Find where the given text appears and provide that cell's center as (x, y) coordinate. 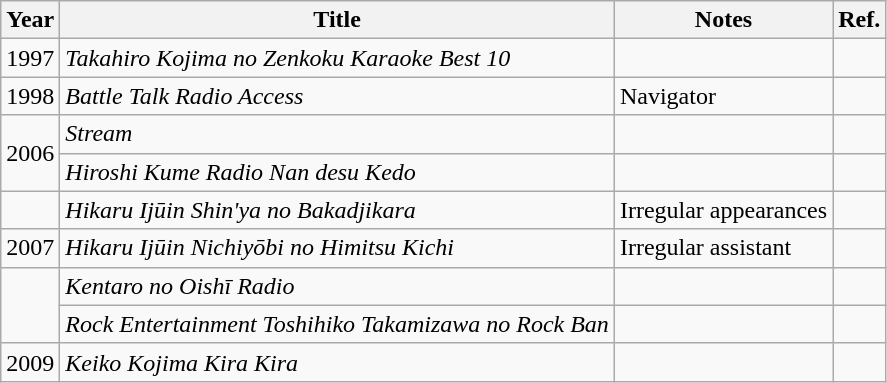
Title (338, 20)
Hiroshi Kume Radio Nan desu Kedo (338, 172)
1998 (30, 96)
Irregular assistant (723, 248)
Rock Entertainment Toshihiko Takamizawa no Rock Ban (338, 324)
Hikaru Ijūin Nichiyōbi no Himitsu Kichi (338, 248)
Battle Talk Radio Access (338, 96)
2009 (30, 362)
Navigator (723, 96)
Stream (338, 134)
Takahiro Kojima no Zenkoku Karaoke Best 10 (338, 58)
Keiko Kojima Kira Kira (338, 362)
Irregular appearances (723, 210)
Kentaro no Oishī Radio (338, 286)
Ref. (860, 20)
Year (30, 20)
Hikaru Ijūin Shin'ya no Bakadjikara (338, 210)
2006 (30, 153)
Notes (723, 20)
2007 (30, 248)
1997 (30, 58)
